Return [X, Y] of the center of cell containing provided text 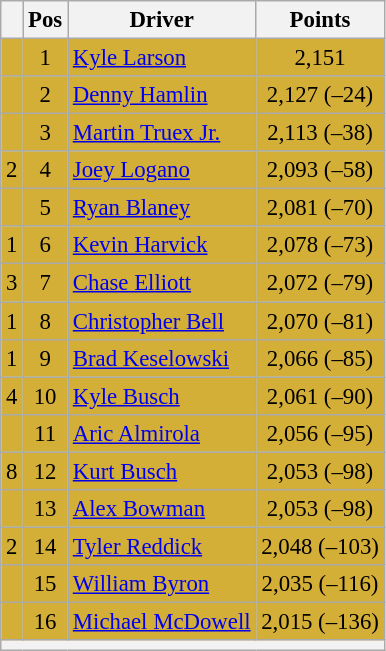
Chase Elliott [162, 283]
2,061 (–90) [320, 396]
Kyle Busch [162, 396]
11 [46, 433]
Aric Almirola [162, 433]
Kurt Busch [162, 471]
William Byron [162, 584]
Brad Keselowski [162, 358]
16 [46, 621]
2,081 (–70) [320, 208]
Martin Truex Jr. [162, 133]
Ryan Blaney [162, 208]
Alex Bowman [162, 509]
Kyle Larson [162, 58]
2,078 (–73) [320, 245]
2,151 [320, 58]
2,056 (–95) [320, 433]
Tyler Reddick [162, 546]
2,048 (–103) [320, 546]
7 [46, 283]
2,015 (–136) [320, 621]
10 [46, 396]
9 [46, 358]
14 [46, 546]
12 [46, 471]
6 [46, 245]
Michael McDowell [162, 621]
2,066 (–85) [320, 358]
2,070 (–81) [320, 321]
15 [46, 584]
Joey Logano [162, 170]
2,072 (–79) [320, 283]
2,093 (–58) [320, 170]
Points [320, 20]
2,035 (–116) [320, 584]
2,127 (–24) [320, 95]
Driver [162, 20]
Kevin Harvick [162, 245]
5 [46, 208]
Pos [46, 20]
2,113 (–38) [320, 133]
Christopher Bell [162, 321]
Denny Hamlin [162, 95]
13 [46, 509]
